Identify which cell holds the provided text, then report its (X, Y) central coordinate. 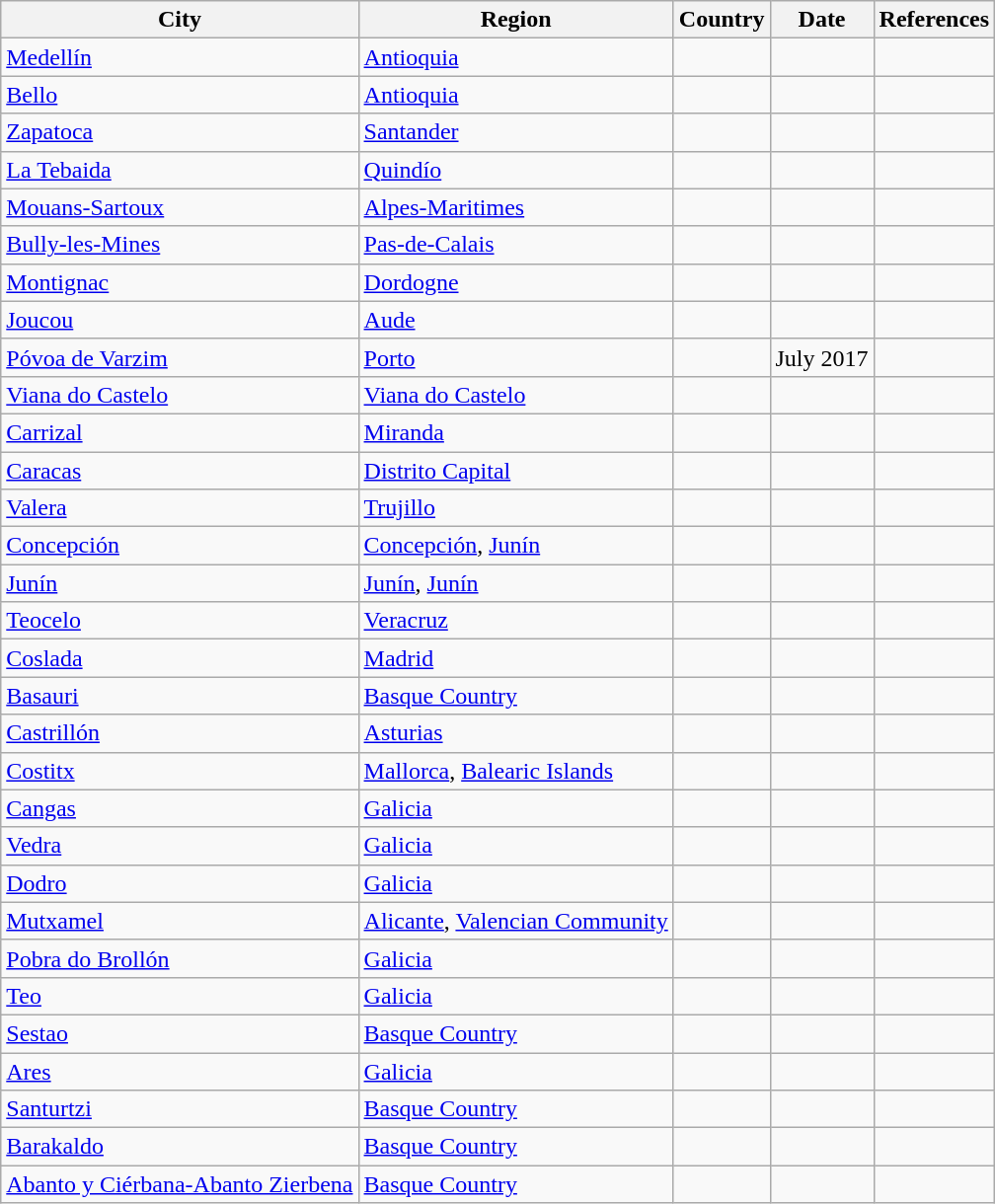
Bully-les-Mines (180, 245)
Medellín (180, 57)
Veracruz (515, 621)
Valera (180, 508)
Region (515, 20)
Zapatoca (180, 132)
Mutxamel (180, 921)
Barakaldo (180, 1147)
Country (722, 20)
Asturias (515, 733)
Alpes-Maritimes (515, 207)
Santurtzi (180, 1109)
Date (821, 20)
Teocelo (180, 621)
Cangas (180, 808)
Santander (515, 132)
Junín (180, 583)
City (180, 20)
Teo (180, 996)
Junín, Junín (515, 583)
References (934, 20)
Joucou (180, 320)
Castrillón (180, 733)
Dordogne (515, 282)
Abanto y Ciérbana-Abanto Zierbena (180, 1184)
Ares (180, 1071)
Dodro (180, 883)
Caracas (180, 471)
Mallorca, Balearic Islands (515, 771)
Quindío (515, 170)
Basauri (180, 696)
Costitx (180, 771)
Miranda (515, 432)
Distrito Capital (515, 471)
La Tebaida (180, 170)
July 2017 (821, 357)
Aude (515, 320)
Pas-de-Calais (515, 245)
Concepción, Junín (515, 546)
Montignac (180, 282)
Trujillo (515, 508)
Porto (515, 357)
Coslada (180, 658)
Mouans-Sartoux (180, 207)
Concepción (180, 546)
Madrid (515, 658)
Carrizal (180, 432)
Vedra (180, 846)
Bello (180, 95)
Pobra do Brollón (180, 958)
Sestao (180, 1033)
Alicante, Valencian Community (515, 921)
Póvoa de Varzim (180, 357)
